Search for the cell housing the specified text and yield its (X, Y) center coordinate. 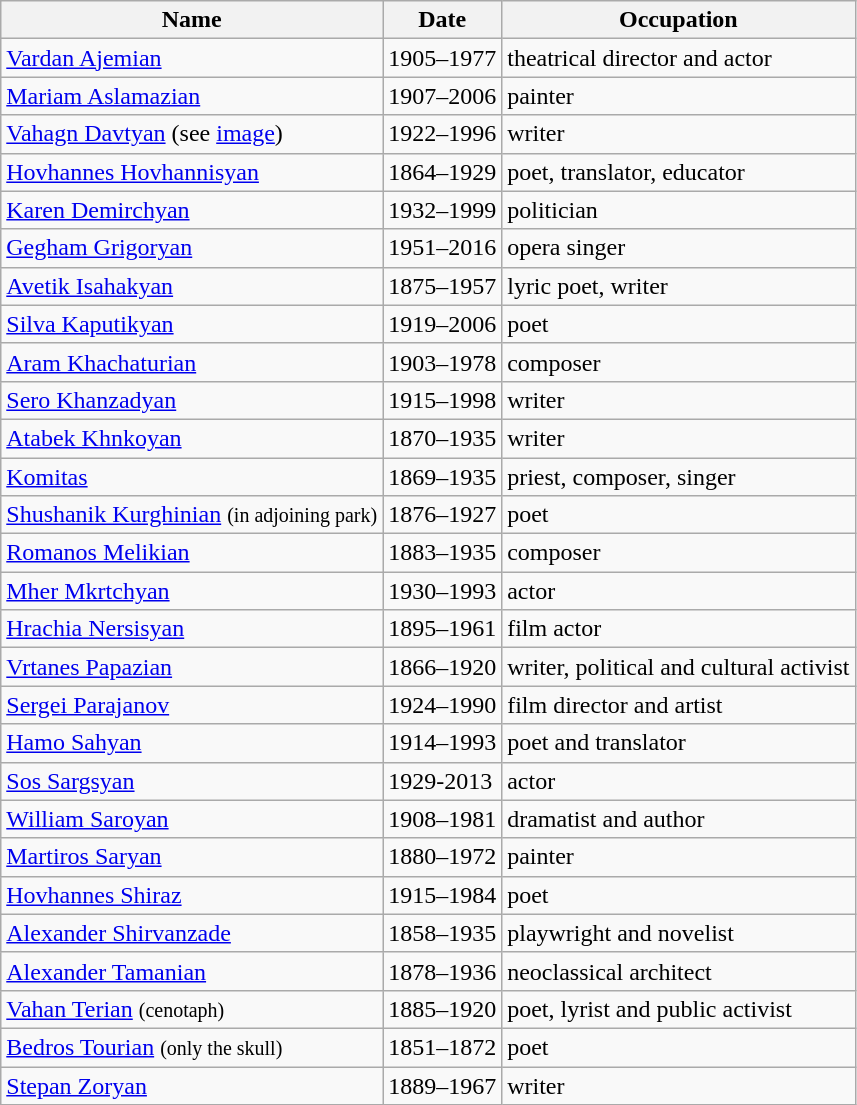
Occupation (678, 20)
Sero Khanzadyan (192, 400)
Avetik Isahakyan (192, 286)
1951–2016 (442, 248)
1930–1993 (442, 591)
1875–1957 (442, 286)
Alexander Tamanian (192, 971)
1895–1961 (442, 629)
Vrtanes Papazian (192, 667)
Bedros Tourian (only the skull) (192, 1047)
1905–1977 (442, 58)
1889–1967 (442, 1085)
1864–1929 (442, 172)
Hamo Sahyan (192, 743)
1880–1972 (442, 857)
William Saroyan (192, 819)
1915–1998 (442, 400)
1883–1935 (442, 553)
Date (442, 20)
writer, political and cultural activist (678, 667)
Sos Sargsyan (192, 781)
1876–1927 (442, 515)
Name (192, 20)
lyric poet, writer (678, 286)
Silva Kaputikyan (192, 324)
Martiros Saryan (192, 857)
1866–1920 (442, 667)
Aram Khachaturian (192, 362)
1914–1993 (442, 743)
Hrachia Nersisyan (192, 629)
1919–2006 (442, 324)
1851–1872 (442, 1047)
poet, lyrist and public activist (678, 1009)
1878–1936 (442, 971)
film director and artist (678, 705)
Hovhannes Hovhannisyan (192, 172)
poet and translator (678, 743)
Vahagn Davtyan (see image) (192, 134)
Vahan Terian (cenotaph) (192, 1009)
Romanos Melikian (192, 553)
1929-2013 (442, 781)
1903–1978 (442, 362)
Karen Demirchyan (192, 210)
1922–1996 (442, 134)
Sergei Parajanov (192, 705)
Alexander Shirvanzade (192, 933)
1870–1935 (442, 438)
Atabek Khnkoyan (192, 438)
1908–1981 (442, 819)
opera singer (678, 248)
neoclassical architect (678, 971)
poet, translator, educator (678, 172)
Hovhannes Shiraz (192, 895)
1907–2006 (442, 96)
Mariam Aslamazian (192, 96)
Shushanik Kurghinian (in adjoining park) (192, 515)
1858–1935 (442, 933)
Stepan Zoryan (192, 1085)
Komitas (192, 477)
dramatist and author (678, 819)
priest, composer, singer (678, 477)
1869–1935 (442, 477)
Gegham Grigoryan (192, 248)
Vardan Ajemian (192, 58)
theatrical director and actor (678, 58)
film actor (678, 629)
1924–1990 (442, 705)
Mher Mkrtchyan (192, 591)
1932–1999 (442, 210)
1885–1920 (442, 1009)
1915–1984 (442, 895)
politician (678, 210)
playwright and novelist (678, 933)
